Output the [x, y] coordinate of the center of the cell containing the given text.  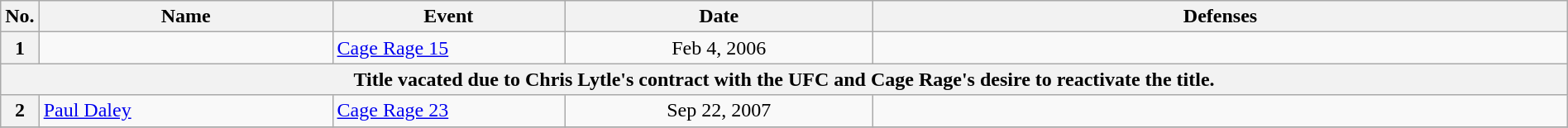
No. [20, 17]
Name [185, 17]
Paul Daley [185, 111]
Defenses [1221, 17]
Title vacated due to Chris Lytle's contract with the UFC and Cage Rage's desire to reactivate the title. [784, 79]
2 [20, 111]
Sep 22, 2007 [718, 111]
Cage Rage 15 [448, 48]
Cage Rage 23 [448, 111]
Event [448, 17]
1 [20, 48]
Date [718, 17]
Feb 4, 2006 [718, 48]
